Find where the given text appears and provide that cell's center as [X, Y] coordinate. 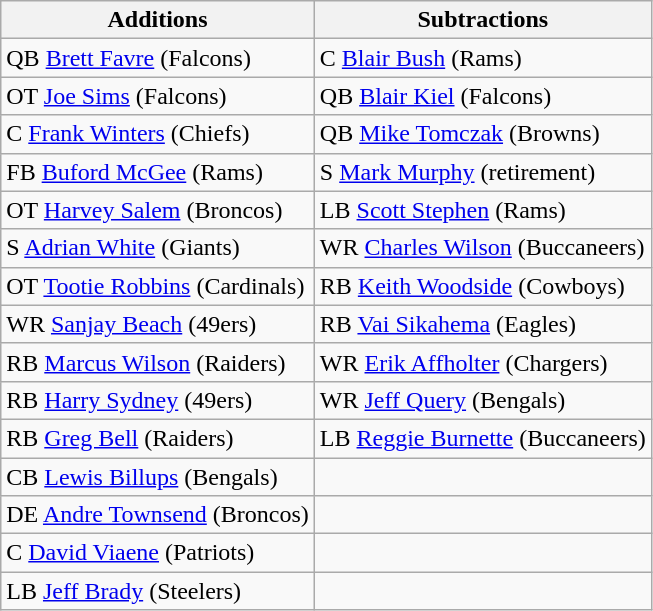
OT Joe Sims (Falcons) [158, 96]
RB Harry Sydney (49ers) [158, 400]
QB Brett Favre (Falcons) [158, 58]
Subtractions [482, 20]
WR Erik Affholter (Chargers) [482, 362]
Additions [158, 20]
RB Greg Bell (Raiders) [158, 438]
LB Scott Stephen (Rams) [482, 210]
QB Mike Tomczak (Browns) [482, 134]
RB Marcus Wilson (Raiders) [158, 362]
WR Jeff Query (Bengals) [482, 400]
RB Keith Woodside (Cowboys) [482, 286]
OT Tootie Robbins (Cardinals) [158, 286]
WR Charles Wilson (Buccaneers) [482, 248]
OT Harvey Salem (Broncos) [158, 210]
LB Jeff Brady (Steelers) [158, 591]
S Mark Murphy (retirement) [482, 172]
FB Buford McGee (Rams) [158, 172]
QB Blair Kiel (Falcons) [482, 96]
LB Reggie Burnette (Buccaneers) [482, 438]
CB Lewis Billups (Bengals) [158, 477]
S Adrian White (Giants) [158, 248]
C Frank Winters (Chiefs) [158, 134]
RB Vai Sikahema (Eagles) [482, 324]
C David Viaene (Patriots) [158, 553]
DE Andre Townsend (Broncos) [158, 515]
WR Sanjay Beach (49ers) [158, 324]
C Blair Bush (Rams) [482, 58]
